Capture the cell that displays the provided text and extract its (x, y) central coordinate. 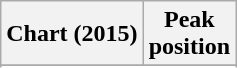
Peakposition (189, 34)
Chart (2015) (72, 34)
